Find where the given text appears and provide that cell's center as [x, y] coordinate. 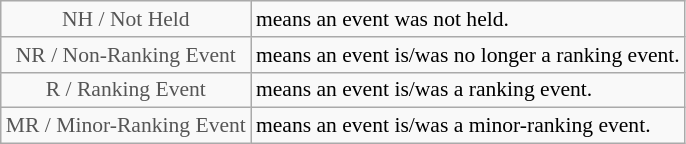
means an event is/was a ranking event. [468, 90]
MR / Minor-Ranking Event [126, 126]
R / Ranking Event [126, 90]
means an event was not held. [468, 19]
means an event is/was no longer a ranking event. [468, 55]
NR / Non-Ranking Event [126, 55]
NH / Not Held [126, 19]
means an event is/was a minor-ranking event. [468, 126]
